Extract the [X, Y] coordinate from the center of the cell holding the provided text.  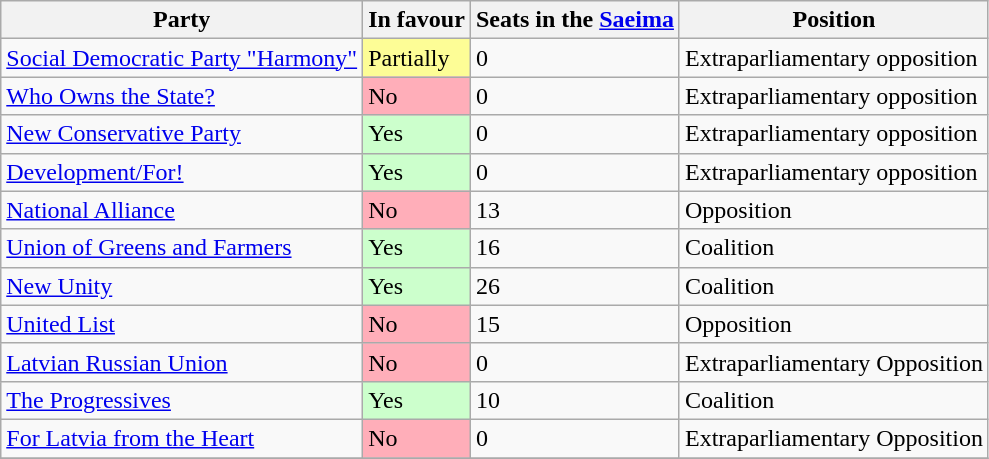
Position [834, 20]
13 [574, 210]
26 [574, 286]
16 [574, 248]
Seats in the Saeima [574, 20]
10 [574, 400]
Social Democratic Party "Harmony" [182, 58]
Union of Greens and Farmers [182, 248]
New Conservative Party [182, 134]
New Unity [182, 286]
United List [182, 324]
The Progressives [182, 400]
Development/For! [182, 172]
Who Owns the State? [182, 96]
For Latvia from the Heart [182, 438]
In favour [417, 20]
Latvian Russian Union [182, 362]
Partially [417, 58]
National Alliance [182, 210]
15 [574, 324]
Party [182, 20]
